Determine the (X, Y) coordinate at the center of the cell enclosing the given text.  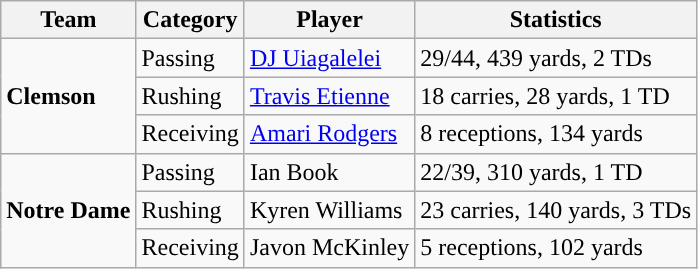
Player (329, 20)
22/39, 310 yards, 1 TD (556, 172)
8 receptions, 134 yards (556, 134)
Notre Dame (68, 210)
Category (190, 20)
Clemson (68, 96)
Team (68, 20)
Travis Etienne (329, 96)
Javon McKinley (329, 248)
23 carries, 140 yards, 3 TDs (556, 210)
18 carries, 28 yards, 1 TD (556, 96)
Kyren Williams (329, 210)
29/44, 439 yards, 2 TDs (556, 58)
5 receptions, 102 yards (556, 248)
DJ Uiagalelei (329, 58)
Ian Book (329, 172)
Amari Rodgers (329, 134)
Statistics (556, 20)
